Capture the cell that displays the provided text and extract its (x, y) central coordinate. 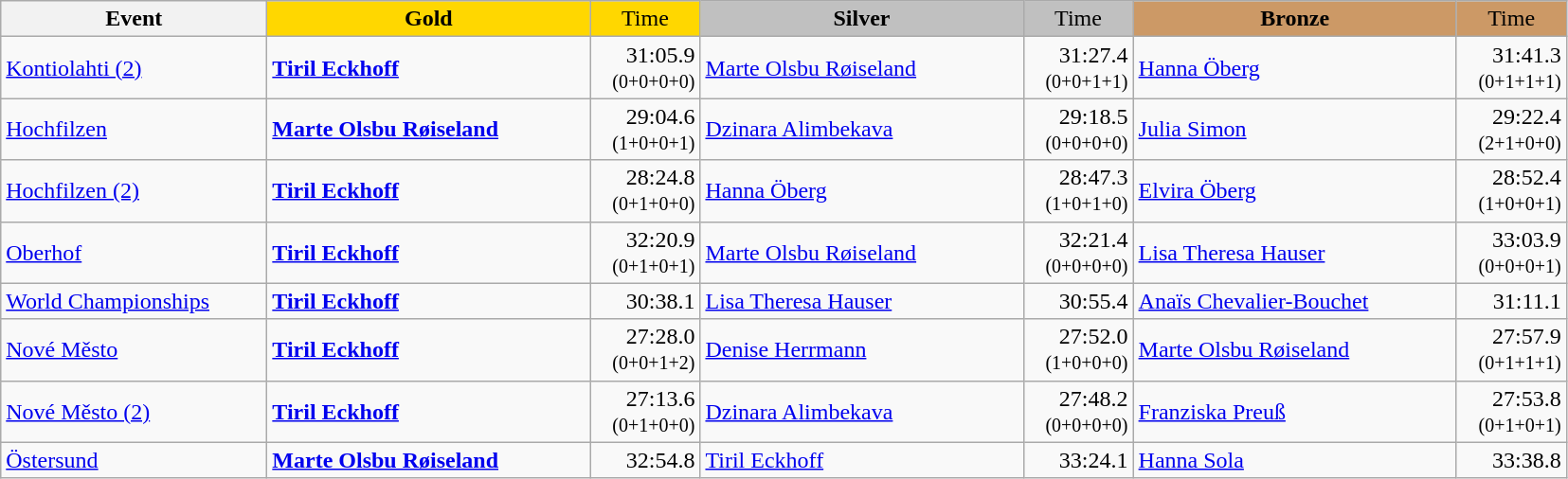
32:20.9(0+1+0+1) (645, 252)
29:04.6(1+0+0+1) (645, 129)
Gold (428, 19)
31:05.9(0+0+0+0) (645, 68)
Nové Město (2) (135, 411)
Julia Simon (1294, 129)
Hochfilzen (2) (135, 191)
29:22.4(2+1+0+0) (1511, 129)
33:24.1 (1078, 460)
32:54.8 (645, 460)
27:28.0(0+0+1+2) (645, 350)
32:21.4(0+0+0+0) (1078, 252)
28:52.4(1+0+0+1) (1511, 191)
29:18.5(0+0+0+0) (1078, 129)
Event (135, 19)
30:55.4 (1078, 301)
30:38.1 (645, 301)
Silver (862, 19)
Elvira Öberg (1294, 191)
Oberhof (135, 252)
31:41.3(0+1+1+1) (1511, 68)
27:13.6(0+1+0+0) (645, 411)
Franziska Preuß (1294, 411)
27:48.2(0+0+0+0) (1078, 411)
Denise Herrmann (862, 350)
27:53.8(0+1+0+1) (1511, 411)
28:47.3(1+0+1+0) (1078, 191)
33:38.8 (1511, 460)
Anaïs Chevalier-Bouchet (1294, 301)
Kontiolahti (2) (135, 68)
27:52.0(1+0+0+0) (1078, 350)
28:24.8(0+1+0+0) (645, 191)
31:27.4(0+0+1+1) (1078, 68)
Bronze (1294, 19)
Hochfilzen (135, 129)
33:03.9(0+0+0+1) (1511, 252)
World Championships (135, 301)
27:57.9(0+1+1+1) (1511, 350)
Nové Město (135, 350)
31:11.1 (1511, 301)
Östersund (135, 460)
Hanna Sola (1294, 460)
